Pinpoint the cell where the given text exists, returning its (x, y) midpoint coordinate. 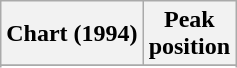
Chart (1994) (72, 34)
Peakposition (189, 34)
